Capture the cell that displays the provided text and extract its [X, Y] central coordinate. 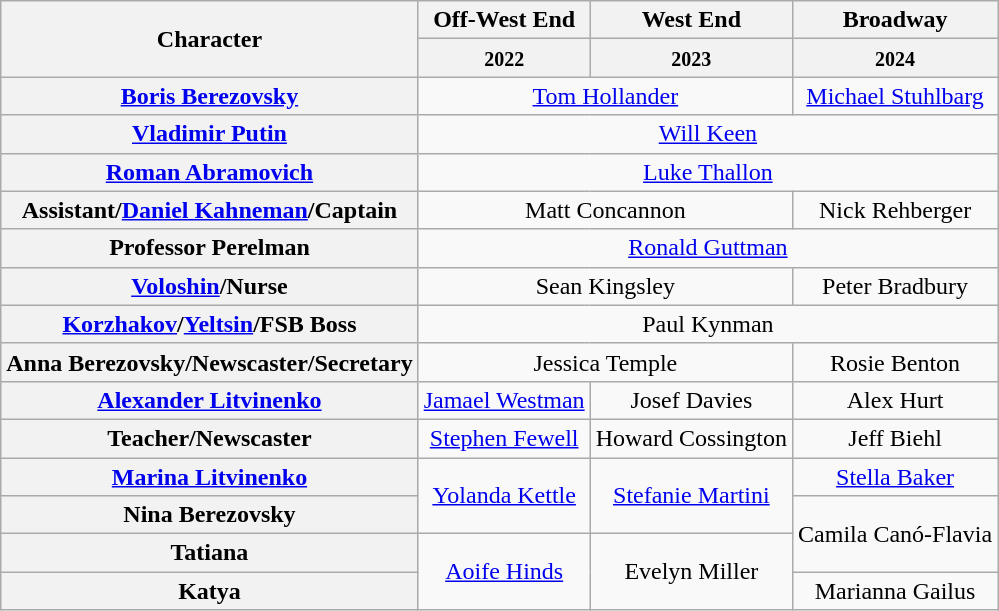
Will Keen [708, 134]
Off-West End [504, 20]
Marianna Gailus [896, 591]
Sean Kingsley [605, 286]
Tom Hollander [605, 96]
Character [210, 39]
Evelyn Miller [691, 572]
Korzhakov/Yeltsin/FSB Boss [210, 324]
Jessica Temple [605, 362]
Matt Concannon [605, 210]
Jeff Biehl [896, 438]
Peter Bradbury [896, 286]
Roman Abramovich [210, 172]
Ronald Guttman [708, 248]
Camila Canó-Flavia [896, 534]
Anna Berezovsky/Newscaster/Secretary [210, 362]
Vladimir Putin [210, 134]
Boris Berezovsky [210, 96]
Nick Rehberger [896, 210]
Marina Litvinenko [210, 477]
Tatiana [210, 553]
Paul Kynman [708, 324]
Stephen Fewell [504, 438]
Luke Thallon [708, 172]
Alexander Litvinenko [210, 400]
2024 [896, 58]
West End [691, 20]
2023 [691, 58]
Stefanie Martini [691, 496]
Broadway [896, 20]
Michael Stuhlbarg [896, 96]
Aoife Hinds [504, 572]
Alex Hurt [896, 400]
Assistant/Daniel Kahneman/Captain [210, 210]
Howard Cossington [691, 438]
Rosie Benton [896, 362]
Katya [210, 591]
Jamael Westman [504, 400]
Teacher/Newscaster [210, 438]
Professor Perelman [210, 248]
Voloshin/Nurse [210, 286]
Stella Baker [896, 477]
Yolanda Kettle [504, 496]
Josef Davies [691, 400]
Nina Berezovsky [210, 515]
2022 [504, 58]
